Locate the cell with the specified text and output its [X, Y] center coordinate. 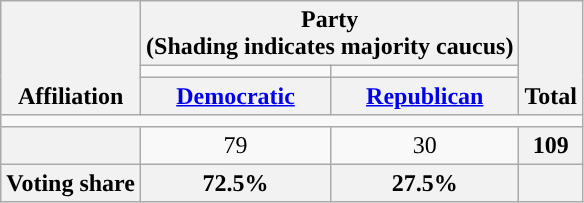
Total [551, 58]
79 [236, 145]
Voting share [71, 183]
72.5% [236, 183]
Affiliation [71, 58]
Republican [425, 96]
Party (Shading indicates majority caucus) [330, 34]
30 [425, 145]
27.5% [425, 183]
Democratic [236, 96]
109 [551, 145]
